Detect which cell encompasses the target text, then output its (X, Y) center coordinate. 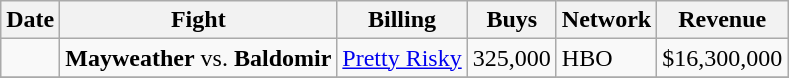
Revenue (722, 20)
325,000 (512, 58)
Billing (402, 20)
Buys (512, 20)
Fight (198, 20)
HBO (606, 58)
Pretty Risky (402, 58)
Network (606, 20)
$16,300,000 (722, 58)
Date (30, 20)
Mayweather vs. Baldomir (198, 58)
